Search for the cell housing the specified text and yield its (X, Y) center coordinate. 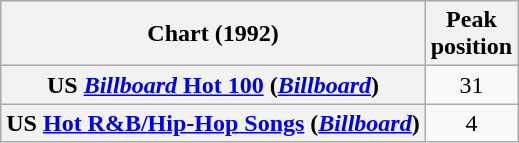
US Billboard Hot 100 (Billboard) (213, 85)
4 (471, 123)
31 (471, 85)
US Hot R&B/Hip-Hop Songs (Billboard) (213, 123)
Chart (1992) (213, 34)
Peakposition (471, 34)
